Determine the (X, Y) coordinate at the center of the cell enclosing the given text.  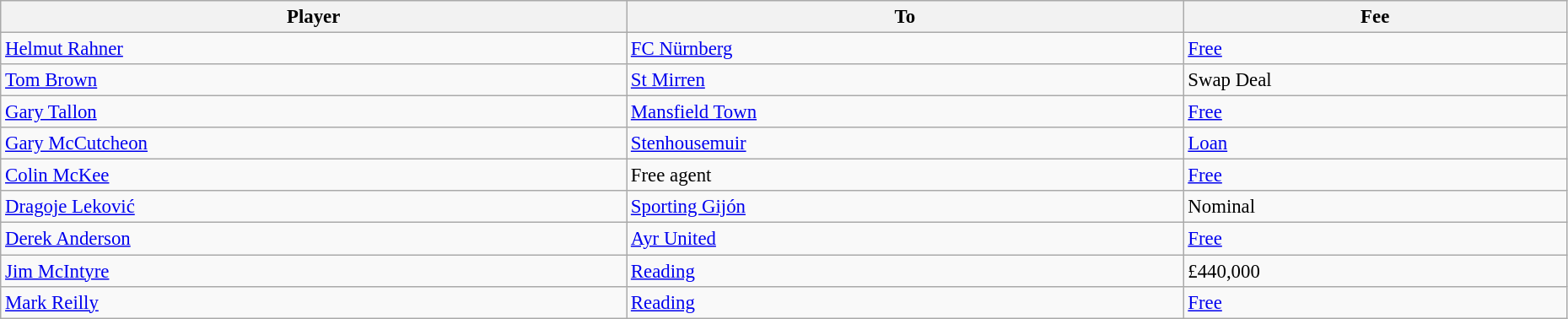
£440,000 (1375, 271)
Gary Tallon (314, 112)
Ayr United (905, 239)
Mark Reilly (314, 302)
St Mirren (905, 80)
Mansfield Town (905, 112)
Loan (1375, 143)
FC Nürnberg (905, 49)
Nominal (1375, 207)
Sporting Gijón (905, 207)
Helmut Rahner (314, 49)
Free agent (905, 176)
Jim McIntyre (314, 271)
Stenhousemuir (905, 143)
Derek Anderson (314, 239)
Swap Deal (1375, 80)
Fee (1375, 17)
Player (314, 17)
Dragoje Leković (314, 207)
Tom Brown (314, 80)
Gary McCutcheon (314, 143)
To (905, 17)
Colin McKee (314, 176)
